Find where the given text appears and provide that cell's center as (x, y) coordinate. 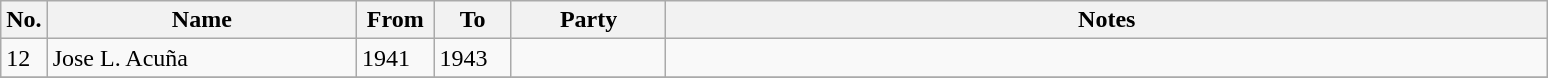
To (472, 20)
Notes (1107, 20)
No. (24, 20)
Jose L. Acuña (202, 58)
Party (588, 20)
12 (24, 58)
From (396, 20)
1943 (472, 58)
1941 (396, 58)
Name (202, 20)
